Find where the given text appears and provide that cell's center as [x, y] coordinate. 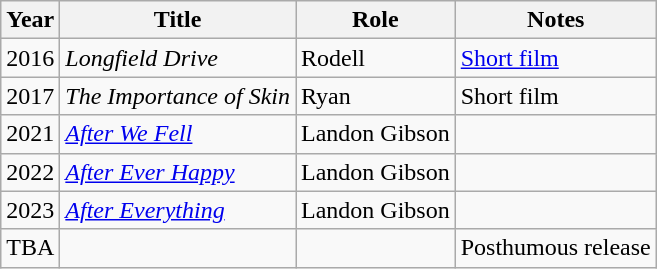
Year [30, 20]
The Importance of Skin [178, 96]
After Ever Happy [178, 172]
2016 [30, 58]
2021 [30, 134]
Rodell [376, 58]
2023 [30, 210]
Role [376, 20]
2017 [30, 96]
TBA [30, 248]
After We Fell [178, 134]
Longfield Drive [178, 58]
After Everything [178, 210]
2022 [30, 172]
Title [178, 20]
Ryan [376, 96]
Notes [556, 20]
Posthumous release [556, 248]
